Return the [X, Y] coordinate for the center point of the cell that contains the specified text.  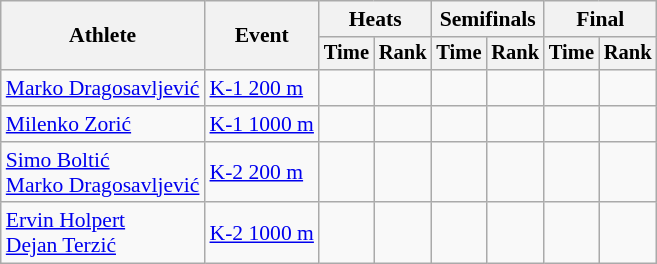
Ervin HolpertDejan Terzić [103, 234]
Semifinals [487, 19]
Simo BoltićMarko Dragosavljević [103, 172]
K-2 1000 m [261, 234]
Event [261, 36]
Final [600, 19]
Athlete [103, 36]
Marko Dragosavljević [103, 88]
K-1 1000 m [261, 124]
K-2 200 m [261, 172]
K-1 200 m [261, 88]
Milenko Zorić [103, 124]
Heats [375, 19]
